Search for the cell housing the specified text and yield its [x, y] center coordinate. 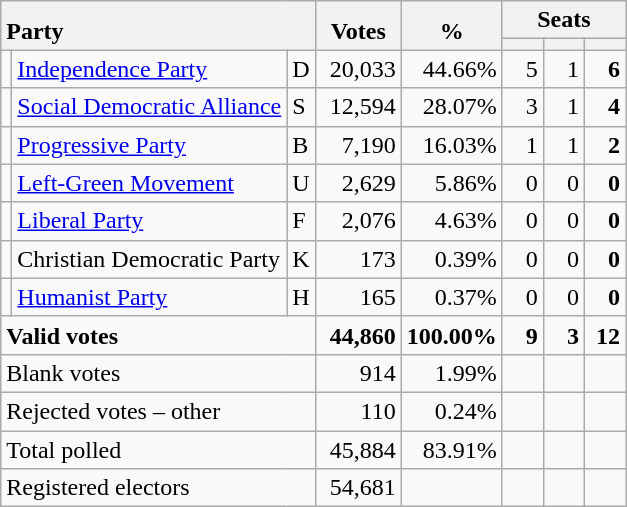
Blank votes [158, 373]
H [301, 297]
Seats [564, 20]
5.86% [452, 183]
Liberal Party [150, 221]
914 [358, 373]
2 [604, 145]
Left-Green Movement [150, 183]
Valid votes [158, 335]
D [301, 69]
U [301, 183]
12,594 [358, 107]
2,629 [358, 183]
173 [358, 259]
12 [604, 335]
4.63% [452, 221]
2,076 [358, 221]
B [301, 145]
0.37% [452, 297]
0.39% [452, 259]
7,190 [358, 145]
165 [358, 297]
Social Democratic Alliance [150, 107]
20,033 [358, 69]
110 [358, 411]
K [301, 259]
1.99% [452, 373]
F [301, 221]
16.03% [452, 145]
44.66% [452, 69]
Christian Democratic Party [150, 259]
83.91% [452, 449]
4 [604, 107]
S [301, 107]
6 [604, 69]
Independence Party [150, 69]
54,681 [358, 488]
Humanist Party [150, 297]
% [452, 26]
Total polled [158, 449]
Progressive Party [150, 145]
Party [158, 26]
Rejected votes – other [158, 411]
100.00% [452, 335]
0.24% [452, 411]
5 [522, 69]
28.07% [452, 107]
45,884 [358, 449]
9 [522, 335]
Votes [358, 26]
Registered electors [158, 488]
44,860 [358, 335]
